Identify which cell holds the provided text, then report its [x, y] central coordinate. 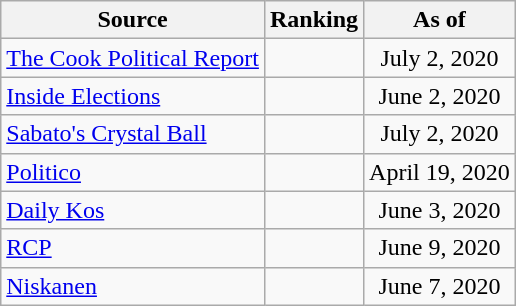
As of [440, 20]
Daily Kos [133, 210]
Ranking [314, 20]
June 7, 2020 [440, 286]
Politico [133, 172]
Sabato's Crystal Ball [133, 134]
June 2, 2020 [440, 96]
June 9, 2020 [440, 248]
Niskanen [133, 286]
The Cook Political Report [133, 58]
Source [133, 20]
April 19, 2020 [440, 172]
RCP [133, 248]
Inside Elections [133, 96]
June 3, 2020 [440, 210]
